Find where the given text appears and provide that cell's center as [X, Y] coordinate. 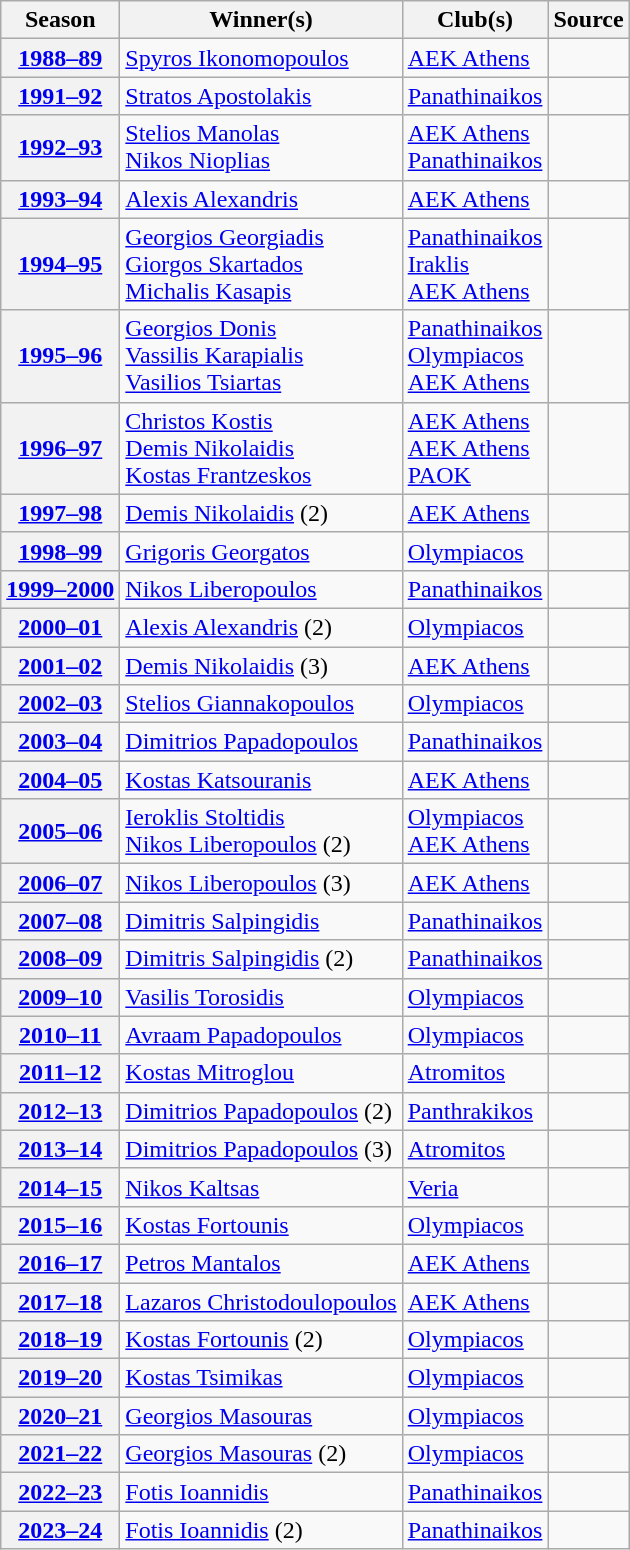
Club(s) [475, 20]
1991–92 [60, 96]
Spyros Ikonomopoulos [261, 58]
2012–13 [60, 1111]
Season [60, 20]
Georgios GeorgiadisGiorgos SkartadosMichalis Kasapis [261, 264]
Nikos Liberopoulos (3) [261, 883]
2016–17 [60, 1263]
Source [588, 20]
Stelios ManolasNikos Nioplias [261, 148]
Veria [475, 1187]
2017–18 [60, 1301]
Winner(s) [261, 20]
Stelios Giannakopoulos [261, 704]
Grigoris Georgatos [261, 551]
2007–08 [60, 921]
Kostas Fortounis [261, 1225]
2002–03 [60, 704]
Alexis Alexandris [261, 199]
1996–97 [60, 448]
1999–2000 [60, 589]
Fotis Ioannidis [261, 1492]
1995–96 [60, 356]
2021–22 [60, 1454]
Lazaros Christodoulopoulos [261, 1301]
Christos KostisDemis NikolaidisKostas Frantzeskos [261, 448]
Panthrakikos [475, 1111]
AEK AthensPanathinaikos [475, 148]
Demis Nikolaidis (3) [261, 665]
2006–07 [60, 883]
Georgios Masouras [261, 1416]
Dimitrios Papadopoulos (3) [261, 1149]
Kostas Katsouranis [261, 780]
2013–14 [60, 1149]
Kostas Mitroglou [261, 1073]
2019–20 [60, 1378]
2005–06 [60, 832]
Dimitrios Papadopoulos (2) [261, 1111]
1997–98 [60, 513]
Nikos Liberopoulos [261, 589]
Fotis Ioannidis (2) [261, 1530]
2014–15 [60, 1187]
2020–21 [60, 1416]
1988–89 [60, 58]
Alexis Alexandris (2) [261, 627]
1998–99 [60, 551]
2010–11 [60, 1035]
2003–04 [60, 742]
Vasilis Torosidis [261, 997]
2022–23 [60, 1492]
1993–94 [60, 199]
2004–05 [60, 780]
Dimitrios Papadopoulos [261, 742]
2018–19 [60, 1340]
1994–95 [60, 264]
2009–10 [60, 997]
1992–93 [60, 148]
Petros Mantalos [261, 1263]
Kostas Fortounis (2) [261, 1340]
2015–16 [60, 1225]
OlympiacosAEK Athens [475, 832]
Avraam Papadopoulos [261, 1035]
Nikos Kaltsas [261, 1187]
Ieroklis StoltidisNikos Liberopoulos (2) [261, 832]
2011–12 [60, 1073]
Georgios Masouras (2) [261, 1454]
Demis Nikolaidis (2) [261, 513]
2000–01 [60, 627]
Kostas Tsimikas [261, 1378]
2001–02 [60, 665]
Dimitris Salpingidis [261, 921]
PanathinaikosIraklisAEK Athens [475, 264]
2023–24 [60, 1530]
2008–09 [60, 959]
Stratos Apostolakis [261, 96]
Georgios DonisVassilis KarapialisVasilios Tsiartas [261, 356]
PanathinaikosOlympiacosAEK Athens [475, 356]
Dimitris Salpingidis (2) [261, 959]
AEK AthensAEK AthensPAOK [475, 448]
